Find where the given text appears and provide that cell's center as [X, Y] coordinate. 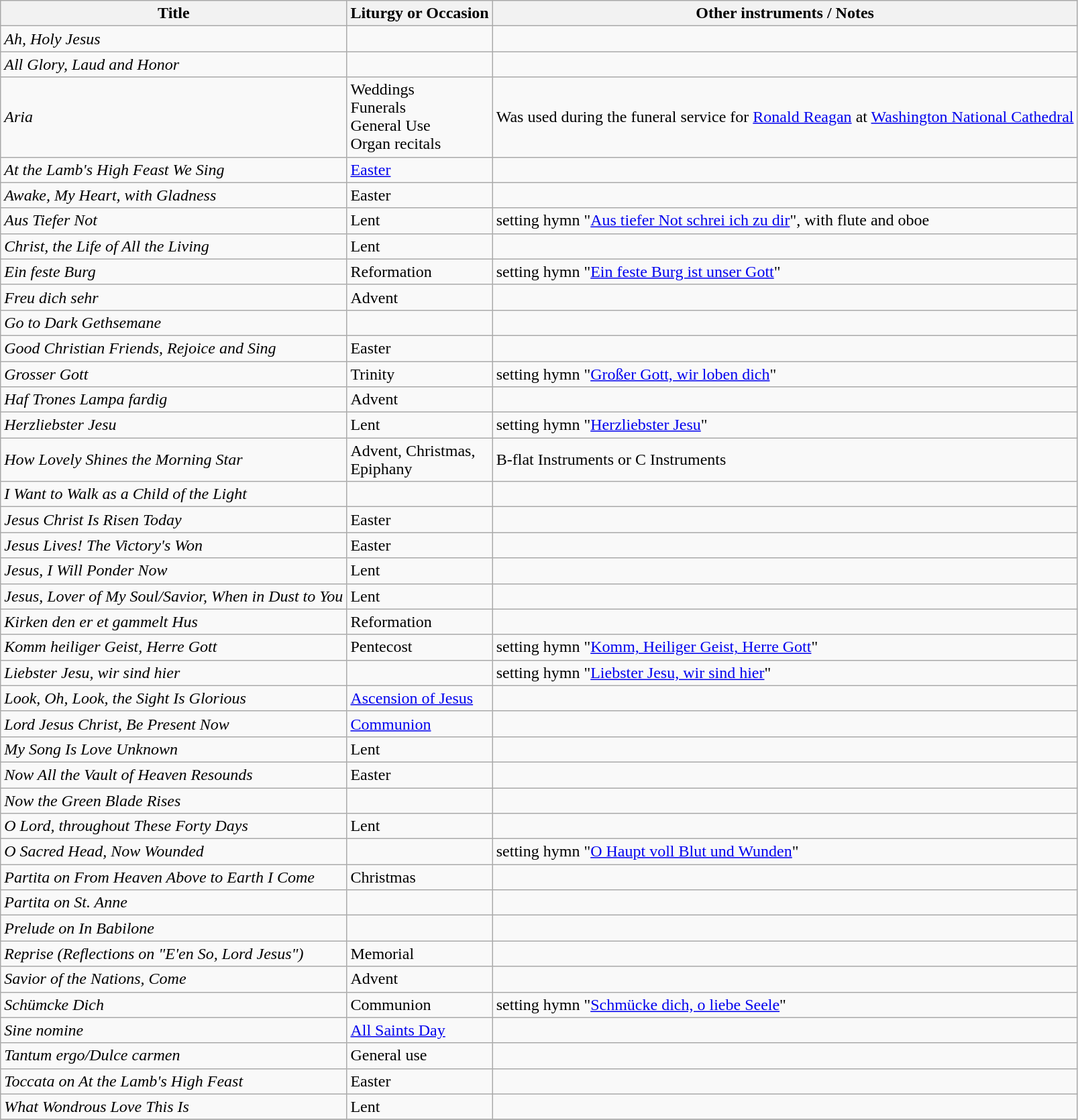
setting hymn "Komm, Heiliger Geist, Herre Gott" [785, 647]
Pentecost [420, 647]
Awake, My Heart, with Gladness [174, 195]
Partita on St. Anne [174, 903]
O Lord, throughout These Forty Days [174, 826]
Prelude on In Babilone [174, 928]
Liebster Jesu, wir sind hier [174, 673]
setting hymn "Aus tiefer Not schrei ich zu dir", with flute and oboe [785, 221]
setting hymn "Ein feste Burg ist unser Gott" [785, 272]
Good Christian Friends, Rejoice and Sing [174, 348]
All Saints Day [420, 1030]
Ascension of Jesus [420, 698]
Now the Green Blade Rises [174, 800]
setting hymn "Großer Gott, wir loben dich" [785, 374]
Title [174, 13]
All Glory, Laud and Honor [174, 64]
Schümcke Dich [174, 1005]
How Lovely Shines the Morning Star [174, 460]
Look, Oh, Look, the Sight Is Glorious [174, 698]
At the Lamb's High Feast We Sing [174, 170]
setting hymn "Herzliebster Jesu" [785, 425]
Christmas [420, 877]
Grosser Gott [174, 374]
Komm heiliger Geist, Herre Gott [174, 647]
Jesus Lives! The Victory's Won [174, 545]
setting hymn "Liebster Jesu, wir sind hier" [785, 673]
Aus Tiefer Not [174, 221]
Ah, Holy Jesus [174, 39]
setting hymn "Schmücke dich, o liebe Seele" [785, 1005]
Kirken den er et gammelt Hus [174, 622]
Other instruments / Notes [785, 13]
Freu dich sehr [174, 297]
General use [420, 1056]
Memorial [420, 954]
Reprise (Reflections on "E'en So, Lord Jesus") [174, 954]
My Song Is Love Unknown [174, 749]
Partita on From Heaven Above to Earth I Come [174, 877]
Trinity [420, 374]
Toccata on At the Lamb's High Feast [174, 1081]
Was used during the funeral service for Ronald Reagan at Washington National Cathedral [785, 117]
Advent, Christmas,Epiphany [420, 460]
Savior of the Nations, Come [174, 979]
Liturgy or Occasion [420, 13]
Now All the Vault of Heaven Resounds [174, 775]
What Wondrous Love This Is [174, 1107]
Herzliebster Jesu [174, 425]
Aria [174, 117]
Go to Dark Gethsemane [174, 323]
Sine nomine [174, 1030]
WeddingsFuneralsGeneral UseOrgan recitals [420, 117]
setting hymn "O Haupt voll Blut und Wunden" [785, 852]
Jesus Christ Is Risen Today [174, 520]
Lord Jesus Christ, Be Present Now [174, 724]
O Sacred Head, Now Wounded [174, 852]
Ein feste Burg [174, 272]
Haf Trones Lampa fardig [174, 400]
Christ, the Life of All the Living [174, 246]
B-flat Instruments or C Instruments [785, 460]
Jesus, I Will Ponder Now [174, 571]
Tantum ergo/Dulce carmen [174, 1056]
I Want to Walk as a Child of the Light [174, 494]
Jesus, Lover of My Soul/Savior, When in Dust to You [174, 596]
